Return the (X, Y) coordinate for the center point of the cell that contains the specified text.  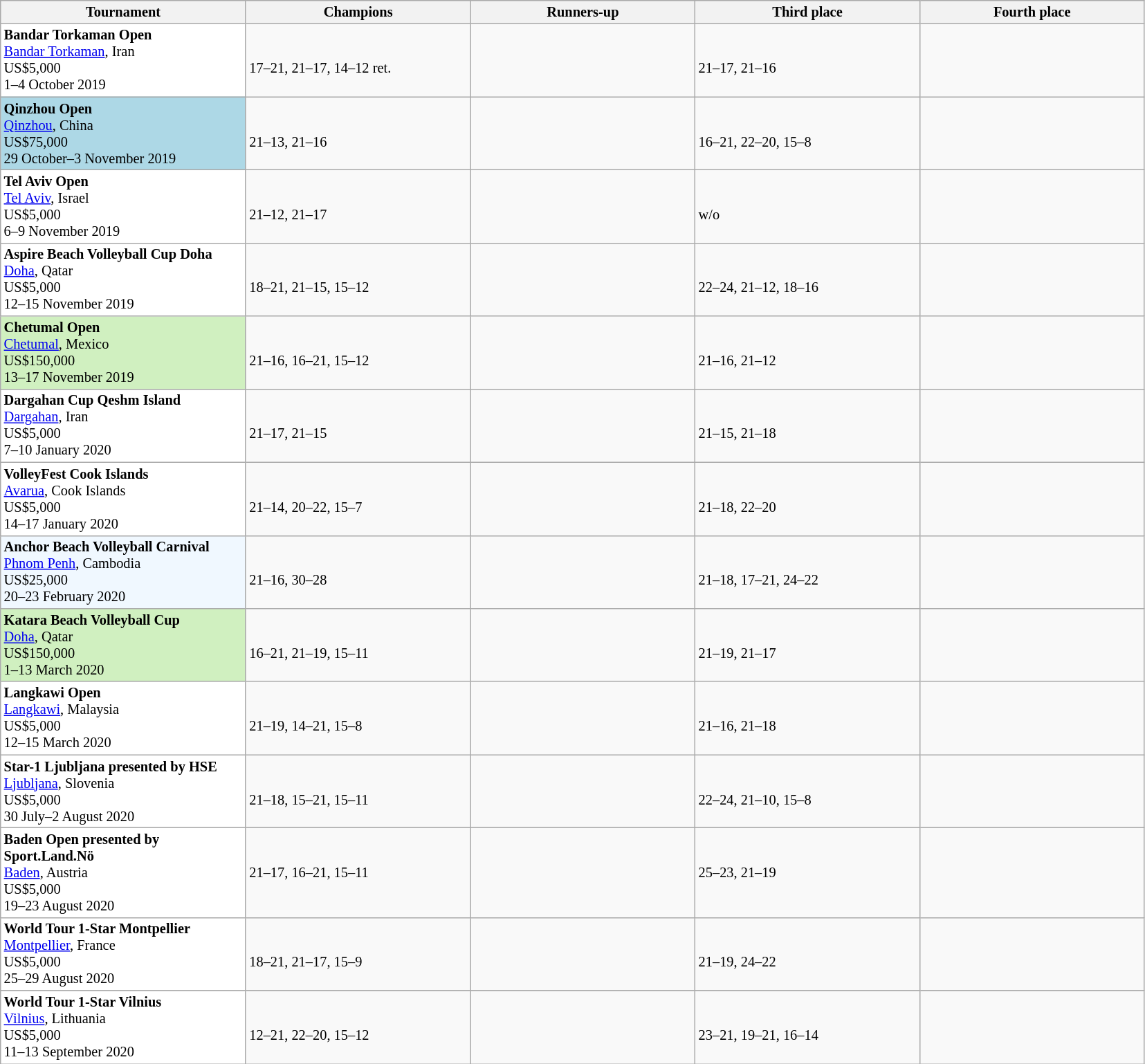
Langkawi OpenLangkawi, MalaysiaUS$5,00012–15 March 2020 (123, 718)
Chetumal OpenChetumal, MexicoUS$150,00013–17 November 2019 (123, 353)
21–12, 21–17 (358, 206)
18–21, 21–17, 15–9 (358, 954)
21–19, 24–22 (808, 954)
Fourth place (1032, 12)
Baden Open presented by Sport.Land.NöBaden, AustriaUS$5,00019–23 August 2020 (123, 872)
21–16, 21–12 (808, 353)
Anchor Beach Volleyball CarnivalPhnom Penh, CambodiaUS$25,00020–23 February 2020 (123, 572)
16–21, 21–19, 15–11 (358, 645)
Dargahan Cup Qeshm IslandDargahan, IranUS$5,0007–10 January 2020 (123, 425)
21–16, 30–28 (358, 572)
16–21, 22–20, 15–8 (808, 134)
21–18, 22–20 (808, 499)
VolleyFest Cook IslandsAvarua, Cook IslandsUS$5,00014–17 January 2020 (123, 499)
Aspire Beach Volleyball Cup DohaDoha, QatarUS$5,00012–15 November 2019 (123, 279)
Bandar Torkaman OpenBandar Torkaman, IranUS$5,0001–4 October 2019 (123, 60)
Star-1 Ljubljana presented by HSELjubljana, SloveniaUS$5,00030 July–2 August 2020 (123, 791)
Katara Beach Volleyball CupDoha, QatarUS$150,0001–13 March 2020 (123, 645)
25–23, 21–19 (808, 872)
22–24, 21–12, 18–16 (808, 279)
21–16, 21–18 (808, 718)
21–19, 21–17 (808, 645)
21–19, 14–21, 15–8 (358, 718)
21–13, 21–16 (358, 134)
17–21, 21–17, 14–12 ret. (358, 60)
Champions (358, 12)
Runners-up (583, 12)
21–18, 15–21, 15–11 (358, 791)
21–15, 21–18 (808, 425)
12–21, 22–20, 15–12 (358, 1027)
21–17, 16–21, 15–11 (358, 872)
18–21, 21–15, 15–12 (358, 279)
Tel Aviv OpenTel Aviv, IsraelUS$5,0006–9 November 2019 (123, 206)
21–18, 17–21, 24–22 (808, 572)
Qinzhou OpenQinzhou, ChinaUS$75,00029 October–3 November 2019 (123, 134)
21–17, 21–15 (358, 425)
23–21, 19–21, 16–14 (808, 1027)
Tournament (123, 12)
World Tour 1-Star VilniusVilnius, LithuaniaUS$5,00011–13 September 2020 (123, 1027)
21–17, 21–16 (808, 60)
21–16, 16–21, 15–12 (358, 353)
World Tour 1-Star MontpellierMontpellier, FranceUS$5,00025–29 August 2020 (123, 954)
Third place (808, 12)
21–14, 20–22, 15–7 (358, 499)
22–24, 21–10, 15–8 (808, 791)
w/o (808, 206)
